Find where the given text appears and provide that cell's center as (x, y) coordinate. 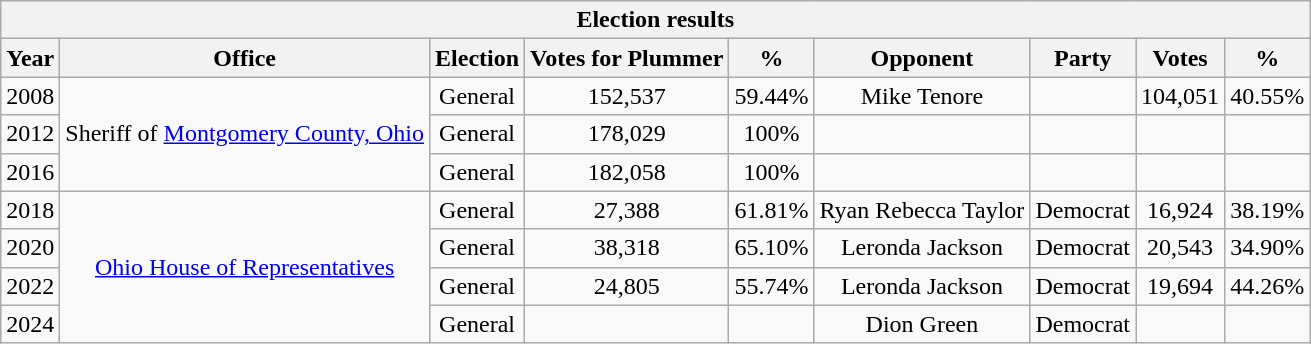
19,694 (1180, 286)
Election results (656, 20)
61.81% (772, 210)
44.26% (1268, 286)
Opponent (922, 58)
Votes for Plummer (627, 58)
2018 (30, 210)
178,029 (627, 134)
Year (30, 58)
34.90% (1268, 248)
Ohio House of Representatives (245, 267)
Sheriff of Montgomery County, Ohio (245, 134)
Office (245, 58)
59.44% (772, 96)
16,924 (1180, 210)
2012 (30, 134)
Votes (1180, 58)
24,805 (627, 286)
2020 (30, 248)
104,051 (1180, 96)
Dion Green (922, 324)
152,537 (627, 96)
38,318 (627, 248)
2024 (30, 324)
Ryan Rebecca Taylor (922, 210)
38.19% (1268, 210)
2008 (30, 96)
Election (478, 58)
2016 (30, 172)
182,058 (627, 172)
Mike Tenore (922, 96)
65.10% (772, 248)
27,388 (627, 210)
20,543 (1180, 248)
Party (1083, 58)
2022 (30, 286)
40.55% (1268, 96)
55.74% (772, 286)
